Locate the cell with the specified text and output its [x, y] center coordinate. 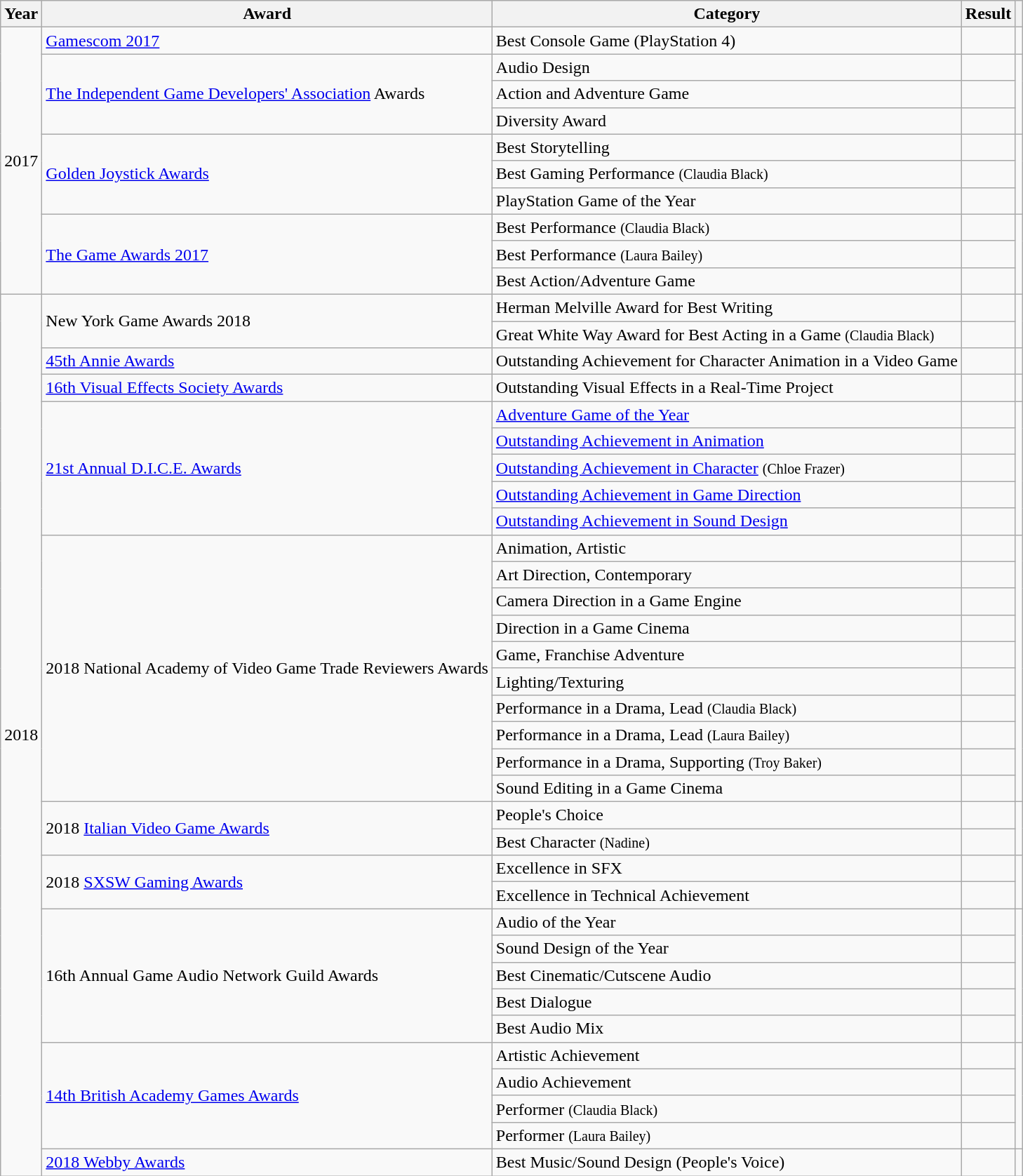
Award [267, 14]
Adventure Game of the Year [727, 415]
Audio Achievement [727, 1082]
16th Visual Effects Society Awards [267, 388]
Outstanding Visual Effects in a Real-Time Project [727, 388]
Audio of the Year [727, 922]
Best Cinematic/Cutscene Audio [727, 975]
Best Action/Adventure Game [727, 281]
2018 Italian Video Game Awards [267, 829]
2017 [21, 161]
Category [727, 14]
Golden Joystick Awards [267, 174]
Outstanding Achievement in Sound Design [727, 521]
Best Console Game (PlayStation 4) [727, 41]
Herman Melville Award for Best Writing [727, 307]
16th Annual Game Audio Network Guild Awards [267, 975]
2018 SXSW Gaming Awards [267, 882]
Outstanding Achievement in Animation [727, 441]
21st Annual D.I.C.E. Awards [267, 468]
Best Storytelling [727, 147]
New York Game Awards 2018 [267, 321]
Action and Adventure Game [727, 94]
Sound Editing in a Game Cinema [727, 789]
Lighting/Texturing [727, 681]
45th Annie Awards [267, 361]
14th British Academy Games Awards [267, 1095]
People's Choice [727, 815]
Camera Direction in a Game Engine [727, 601]
Year [21, 14]
Result [988, 14]
Performer (Laura Bailey) [727, 1135]
Performance in a Drama, Lead (Laura Bailey) [727, 735]
Best Dialogue [727, 1002]
The Game Awards 2017 [267, 254]
Direction in a Game Cinema [727, 628]
Performer (Claudia Black) [727, 1109]
Performance in a Drama, Supporting (Troy Baker) [727, 761]
Gamescom 2017 [267, 41]
Game, Franchise Adventure [727, 655]
Diversity Award [727, 121]
Sound Design of the Year [727, 949]
Best Performance (Claudia Black) [727, 227]
Best Music/Sound Design (People's Voice) [727, 1162]
PlayStation Game of the Year [727, 201]
Best Character (Nadine) [727, 842]
Best Audio Mix [727, 1029]
Artistic Achievement [727, 1055]
2018 National Academy of Video Game Trade Reviewers Awards [267, 668]
Performance in a Drama, Lead (Claudia Black) [727, 708]
2018 [21, 735]
Best Performance (Laura Bailey) [727, 254]
Outstanding Achievement in Game Direction [727, 495]
Best Gaming Performance (Claudia Black) [727, 174]
Animation, Artistic [727, 548]
Outstanding Achievement in Character (Chloe Frazer) [727, 468]
Excellence in SFX [727, 869]
Excellence in Technical Achievement [727, 895]
Art Direction, Contemporary [727, 575]
2018 Webby Awards [267, 1162]
Outstanding Achievement for Character Animation in a Video Game [727, 361]
Great White Way Award for Best Acting in a Game (Claudia Black) [727, 335]
The Independent Game Developers' Association Awards [267, 94]
Audio Design [727, 67]
